Return [x, y] of the center of cell containing provided text 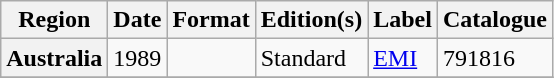
Date [138, 20]
1989 [138, 58]
Australia [54, 58]
791816 [494, 58]
Format [211, 20]
Standard [311, 58]
Edition(s) [311, 20]
Region [54, 20]
Catalogue [494, 20]
EMI [403, 58]
Label [403, 20]
